Locate the cell with the specified text and output its (x, y) center coordinate. 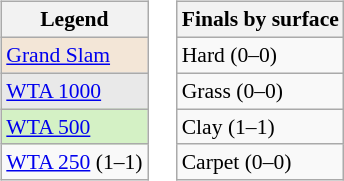
WTA 250 (1–1) (74, 162)
Hard (0–0) (260, 55)
Carpet (0–0) (260, 162)
Legend (74, 20)
Clay (1–1) (260, 127)
Finals by surface (260, 20)
WTA 500 (74, 127)
Grass (0–0) (260, 91)
Grand Slam (74, 55)
WTA 1000 (74, 91)
